Determine the (x, y) coordinate at the center of the cell enclosing the given text.  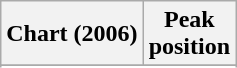
Peakposition (189, 34)
Chart (2006) (72, 34)
